Provide the [x, y] coordinate of the cell's center where the given text is located.  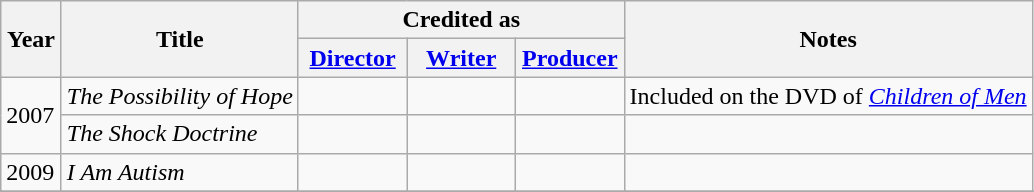
Title [180, 39]
Producer [570, 58]
2009 [32, 172]
Included on the DVD of Children of Men [828, 96]
2007 [32, 115]
I Am Autism [180, 172]
Notes [828, 39]
The Shock Doctrine [180, 134]
Writer [462, 58]
The Possibility of Hope [180, 96]
Credited as [461, 20]
Year [32, 39]
Director [352, 58]
